Find where the given text appears and provide that cell's center as [x, y] coordinate. 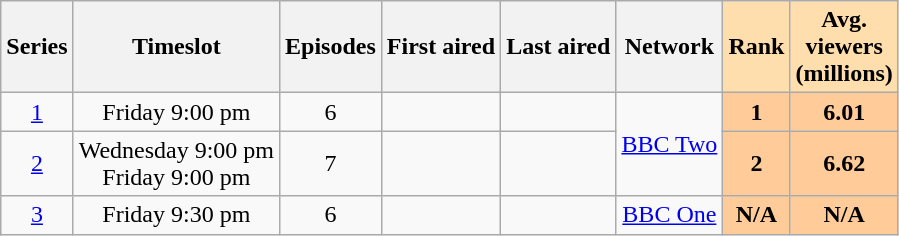
3 [37, 215]
6.62 [844, 164]
Friday 9:30 pm [176, 215]
7 [331, 164]
6.01 [844, 112]
Friday 9:00 pm [176, 112]
First aired [440, 47]
BBC Two [670, 144]
Wednesday 9:00 pm Friday 9:00 pm [176, 164]
BBC One [670, 215]
Avg. viewers (millions) [844, 47]
Episodes [331, 47]
Timeslot [176, 47]
Rank [756, 47]
Series [37, 47]
Last aired [558, 47]
Network [670, 47]
